Locate the cell with the specified text and output its [X, Y] center coordinate. 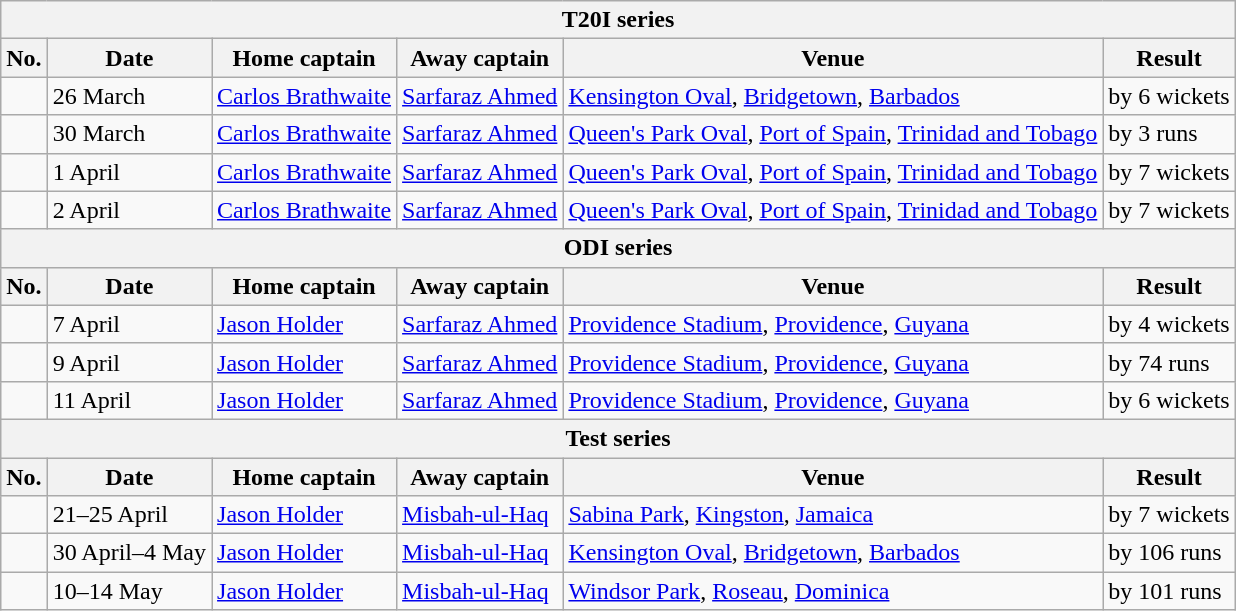
by 106 runs [1169, 553]
11 April [129, 400]
30 April–4 May [129, 553]
by 4 wickets [1169, 324]
1 April [129, 172]
ODI series [618, 248]
7 April [129, 324]
by 101 runs [1169, 591]
2 April [129, 210]
21–25 April [129, 515]
Sabina Park, Kingston, Jamaica [833, 515]
T20I series [618, 20]
30 March [129, 134]
by 74 runs [1169, 362]
9 April [129, 362]
Test series [618, 438]
by 3 runs [1169, 134]
26 March [129, 96]
10–14 May [129, 591]
Windsor Park, Roseau, Dominica [833, 591]
